Detect which cell encompasses the target text, then output its [X, Y] center coordinate. 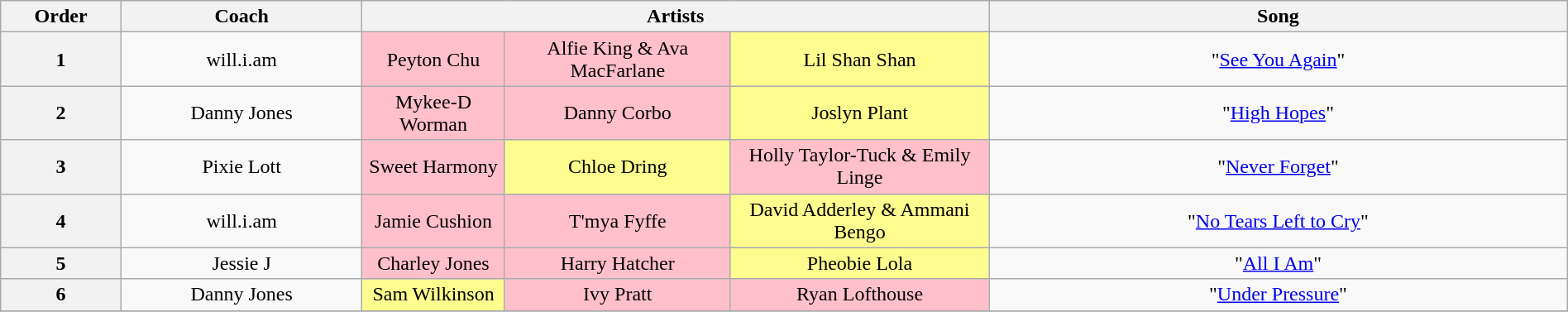
"Under Pressure" [1279, 295]
Charley Jones [433, 263]
Coach [241, 17]
David Adderley & Ammani Bengo [859, 220]
Peyton Chu [433, 60]
3 [61, 167]
"All I Am" [1279, 263]
"High Hopes" [1279, 113]
Pixie Lott [241, 167]
"No Tears Left to Cry" [1279, 220]
Alfie King & Ava MacFarlane [617, 60]
2 [61, 113]
Ryan Lofthouse [859, 295]
T'mya Fyffe [617, 220]
Ivy Pratt [617, 295]
Harry Hatcher [617, 263]
4 [61, 220]
Sam Wilkinson [433, 295]
Holly Taylor-Tuck & Emily Linge [859, 167]
Chloe Dring [617, 167]
Pheobie Lola [859, 263]
Song [1279, 17]
"Never Forget" [1279, 167]
Joslyn Plant [859, 113]
Artists [676, 17]
Danny Corbo [617, 113]
Sweet Harmony [433, 167]
6 [61, 295]
Lil Shan Shan [859, 60]
5 [61, 263]
Jessie J [241, 263]
Order [61, 17]
1 [61, 60]
Jamie Cushion [433, 220]
Mykee-D Worman [433, 113]
"See You Again" [1279, 60]
